For the text-containing cell, return its midpoint in (X, Y) coordinate format. 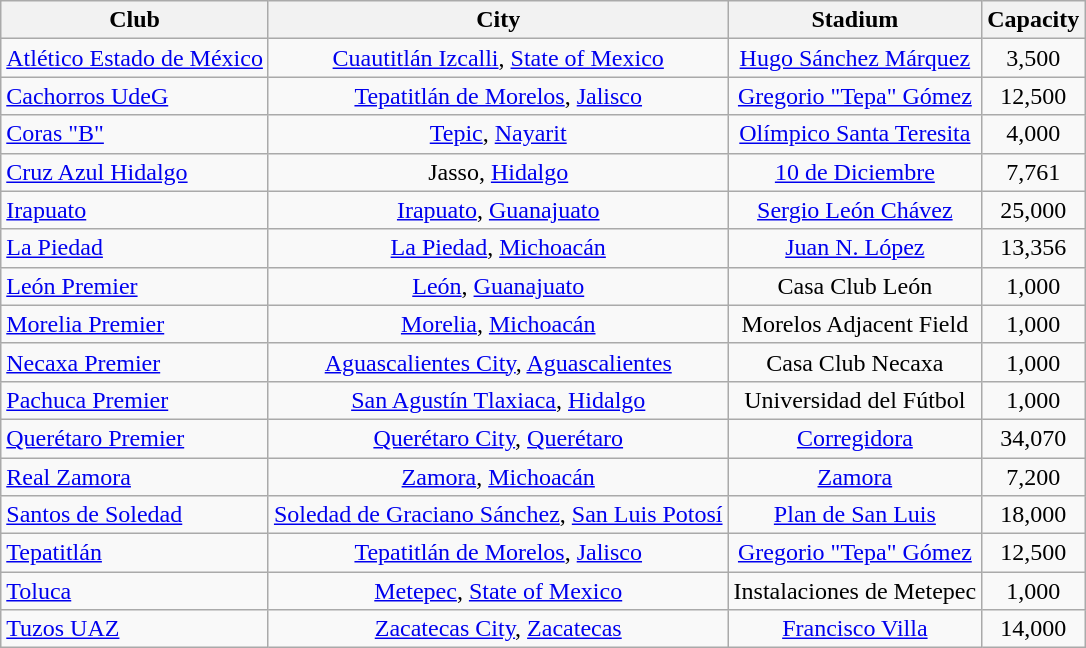
Club (135, 20)
34,070 (1034, 438)
Soledad de Graciano Sánchez, San Luis Potosí (498, 515)
Cuautitlán Izcalli, State of Mexico (498, 58)
Tuzos UAZ (135, 629)
Morelia, Michoacán (498, 324)
3,500 (1034, 58)
Instalaciones de Metepec (855, 591)
Cruz Azul Hidalgo (135, 172)
Francisco Villa (855, 629)
Casa Club León (855, 286)
Capacity (1034, 20)
Zamora, Michoacán (498, 477)
Morelos Adjacent Field (855, 324)
León Premier (135, 286)
Olímpico Santa Teresita (855, 134)
Hugo Sánchez Márquez (855, 58)
10 de Diciembre (855, 172)
Metepec, State of Mexico (498, 591)
Morelia Premier (135, 324)
Querétaro Premier (135, 438)
La Piedad, Michoacán (498, 248)
Casa Club Necaxa (855, 362)
Zacatecas City, Zacatecas (498, 629)
Irapuato, Guanajuato (498, 210)
San Agustín Tlaxiaca, Hidalgo (498, 400)
Irapuato (135, 210)
Coras "B" (135, 134)
La Piedad (135, 248)
Pachuca Premier (135, 400)
Necaxa Premier (135, 362)
Zamora (855, 477)
Juan N. López (855, 248)
Toluca (135, 591)
Aguascalientes City, Aguascalientes (498, 362)
25,000 (1034, 210)
Cachorros UdeG (135, 96)
Plan de San Luis (855, 515)
Sergio León Chávez (855, 210)
Tepatitlán (135, 553)
4,000 (1034, 134)
Santos de Soledad (135, 515)
Atlético Estado de México (135, 58)
13,356 (1034, 248)
Querétaro City, Querétaro (498, 438)
León, Guanajuato (498, 286)
18,000 (1034, 515)
14,000 (1034, 629)
Universidad del Fútbol (855, 400)
Stadium (855, 20)
Real Zamora (135, 477)
Tepic, Nayarit (498, 134)
7,200 (1034, 477)
Jasso, Hidalgo (498, 172)
Corregidora (855, 438)
7,761 (1034, 172)
City (498, 20)
